From the cell containing the given text, extract its center point as (X, Y) coordinate. 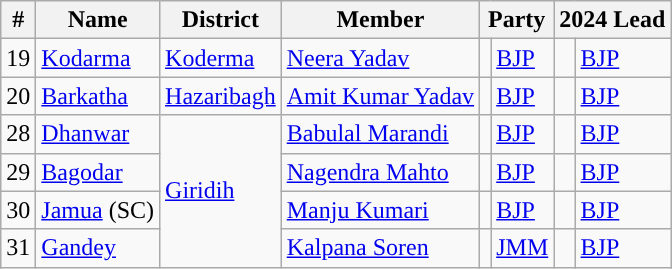
Amit Kumar Yadav (380, 96)
28 (18, 134)
District (221, 20)
Bagodar (98, 172)
Party (517, 20)
Babulal Marandi (380, 134)
29 (18, 172)
2024 Lead (612, 20)
Hazaribagh (221, 96)
Jamua (SC) (98, 210)
31 (18, 248)
Neera Yadav (380, 58)
Gandey (98, 248)
Nagendra Mahto (380, 172)
Manju Kumari (380, 210)
Dhanwar (98, 134)
19 (18, 58)
Barkatha (98, 96)
Name (98, 20)
20 (18, 96)
Kalpana Soren (380, 248)
# (18, 20)
Member (380, 20)
Koderma (221, 58)
30 (18, 210)
Kodarma (98, 58)
JMM (522, 248)
Giridih (221, 191)
